Provide the (X, Y) coordinate of the cell's center where the given text is located.  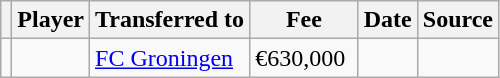
Fee (304, 20)
FC Groningen (170, 58)
Transferred to (170, 20)
Source (458, 20)
Date (388, 20)
Player (51, 20)
€630,000 (304, 58)
